Output the [x, y] coordinate of the center of the cell containing the given text.  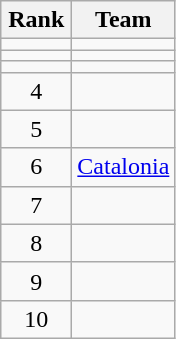
6 [36, 167]
Team [124, 20]
7 [36, 205]
8 [36, 243]
10 [36, 319]
Catalonia [124, 167]
5 [36, 129]
9 [36, 281]
4 [36, 91]
Rank [36, 20]
